Pinpoint the cell where the given text exists, returning its [X, Y] midpoint coordinate. 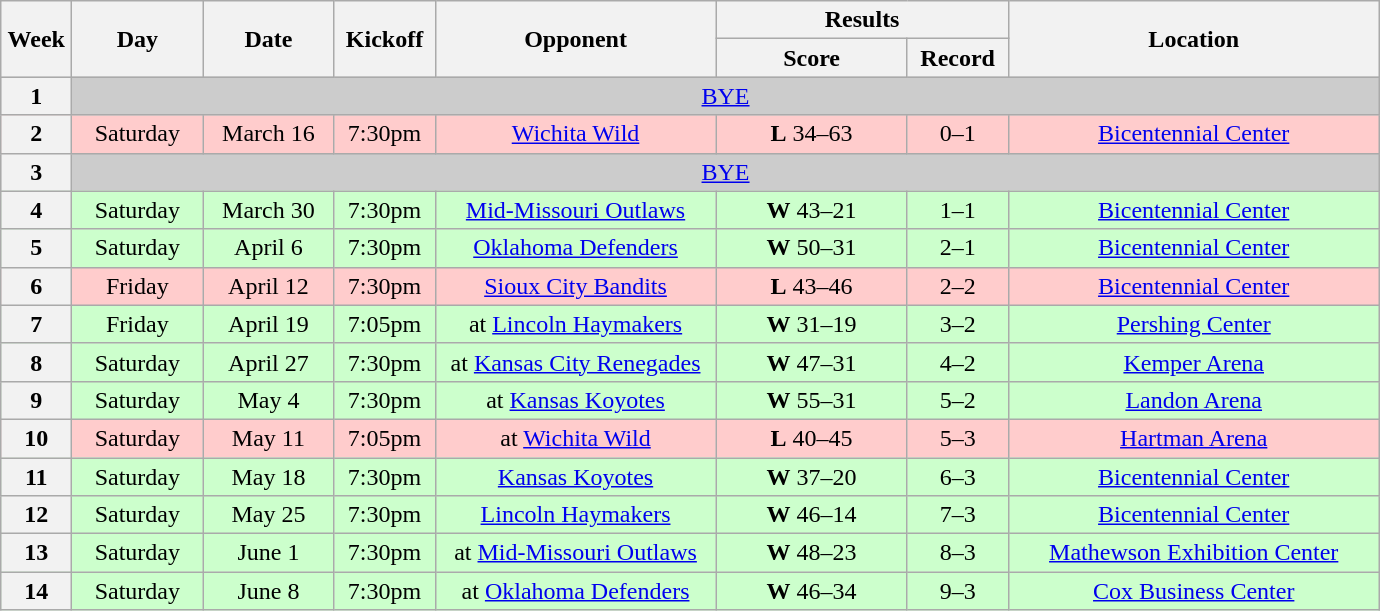
Kansas Koyotes [576, 477]
7–3 [958, 515]
June 1 [268, 553]
3–2 [958, 324]
W 37–20 [812, 477]
Mid-Missouri Outlaws [576, 210]
Opponent [576, 39]
Cox Business Center [1194, 591]
at Lincoln Haymakers [576, 324]
5 [36, 248]
W 46–34 [812, 591]
13 [36, 553]
at Oklahoma Defenders [576, 591]
W 47–31 [812, 362]
L 40–45 [812, 438]
Location [1194, 39]
Sioux City Bandits [576, 286]
10 [36, 438]
May 4 [268, 400]
12 [36, 515]
Record [958, 58]
May 18 [268, 477]
Week [36, 39]
9–3 [958, 591]
6–3 [958, 477]
Lincoln Haymakers [576, 515]
W 50–31 [812, 248]
Hartman Arena [1194, 438]
L 43–46 [812, 286]
May 11 [268, 438]
11 [36, 477]
3 [36, 172]
at Wichita Wild [576, 438]
5–2 [958, 400]
Pershing Center [1194, 324]
Date [268, 39]
8–3 [958, 553]
W 46–14 [812, 515]
Day [138, 39]
Wichita Wild [576, 134]
Landon Arena [1194, 400]
1 [36, 96]
6 [36, 286]
1–1 [958, 210]
April 19 [268, 324]
5–3 [958, 438]
Oklahoma Defenders [576, 248]
2–1 [958, 248]
at Kansas City Renegades [576, 362]
March 16 [268, 134]
4 [36, 210]
W 31–19 [812, 324]
March 30 [268, 210]
4–2 [958, 362]
Score [812, 58]
9 [36, 400]
April 6 [268, 248]
Kickoff [384, 39]
at Kansas Koyotes [576, 400]
May 25 [268, 515]
W 43–21 [812, 210]
8 [36, 362]
Mathewson Exhibition Center [1194, 553]
2–2 [958, 286]
W 55–31 [812, 400]
W 48–23 [812, 553]
14 [36, 591]
Results [862, 20]
June 8 [268, 591]
April 27 [268, 362]
L 34–63 [812, 134]
Kemper Arena [1194, 362]
7 [36, 324]
April 12 [268, 286]
0–1 [958, 134]
at Mid-Missouri Outlaws [576, 553]
2 [36, 134]
